Capture the cell that displays the provided text and extract its [X, Y] central coordinate. 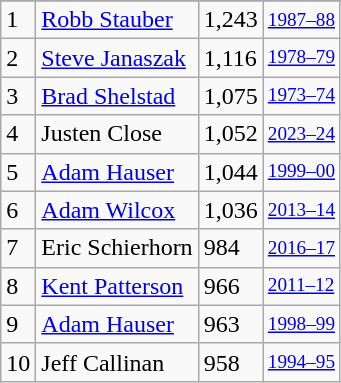
1994–95 [301, 362]
1,052 [230, 134]
984 [230, 248]
Robb Stauber [117, 20]
7 [18, 248]
2 [18, 58]
1998–99 [301, 324]
1978–79 [301, 58]
2023–24 [301, 134]
1987–88 [301, 20]
3 [18, 96]
10 [18, 362]
Steve Janaszak [117, 58]
2016–17 [301, 248]
1999–00 [301, 172]
8 [18, 286]
966 [230, 286]
Kent Patterson [117, 286]
2013–14 [301, 210]
1,116 [230, 58]
1973–74 [301, 96]
9 [18, 324]
Brad Shelstad [117, 96]
1 [18, 20]
1,044 [230, 172]
958 [230, 362]
Jeff Callinan [117, 362]
1,243 [230, 20]
1,075 [230, 96]
963 [230, 324]
1,036 [230, 210]
5 [18, 172]
4 [18, 134]
Justen Close [117, 134]
Eric Schierhorn [117, 248]
6 [18, 210]
Adam Wilcox [117, 210]
2011–12 [301, 286]
